Return (x, y) of the center of cell containing provided text 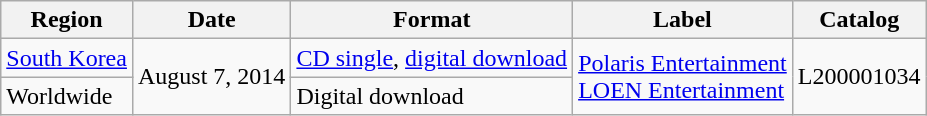
South Korea (67, 58)
August 7, 2014 (211, 77)
L200001034 (859, 77)
Digital download (432, 96)
Worldwide (67, 96)
Region (67, 20)
CD single, digital download (432, 58)
Catalog (859, 20)
Polaris EntertainmentLOEN Entertainment (683, 77)
Date (211, 20)
Label (683, 20)
Format (432, 20)
